For the text-containing cell, return its midpoint in (x, y) coordinate format. 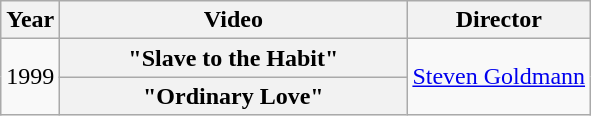
1999 (30, 77)
Steven Goldmann (499, 77)
Video (234, 20)
"Ordinary Love" (234, 96)
Director (499, 20)
Year (30, 20)
"Slave to the Habit" (234, 58)
